Scan for the cell matching the given text and deliver its (X, Y) coordinate at center. 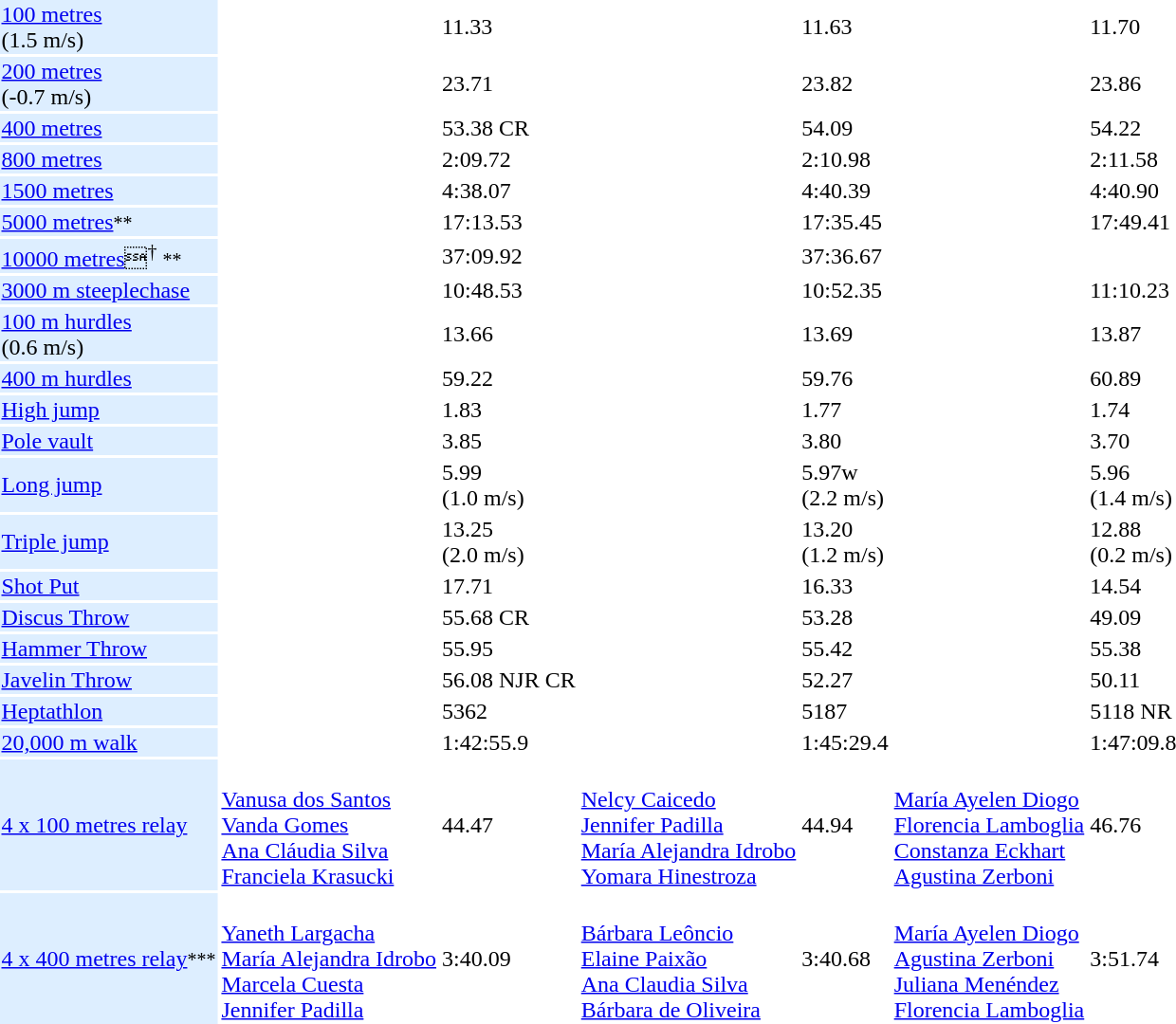
11.63 (845, 27)
Pole vault (108, 441)
3.85 (509, 441)
13.66 (509, 334)
2:10.98 (845, 159)
56.08 NJR CR (509, 680)
3:40.68 (845, 959)
1.83 (509, 410)
55.68 CR (509, 617)
100 metres (1.5 m/s) (108, 27)
10000 metres† ** (108, 256)
44.94 (845, 825)
54.09 (845, 128)
Bárbara Leôncio Elaine Paixão Ana Claudia Silva Bárbara de Oliveira (689, 959)
Heptathlon (108, 711)
10:52.35 (845, 290)
200 metres (-0.7 m/s) (108, 83)
Long jump (108, 485)
37:36.67 (845, 256)
13.20 (1.2 m/s) (845, 542)
800 metres (108, 159)
55.42 (845, 649)
16.33 (845, 586)
1500 metres (108, 191)
Javelin Throw (108, 680)
59.22 (509, 378)
María Ayelen Diogo Agustina Zerboni Juliana Menéndez Florencia Lamboglia (989, 959)
1.77 (845, 410)
4 x 400 metres relay*** (108, 959)
53.28 (845, 617)
Yaneth Largacha María Alejandra Idrobo Marcela Cuesta Jennifer Padilla (329, 959)
3000 m steeplechase (108, 290)
Hammer Throw (108, 649)
44.47 (509, 825)
400 m hurdles (108, 378)
Shot Put (108, 586)
13.69 (845, 334)
55.95 (509, 649)
52.27 (845, 680)
5000 metres** (108, 222)
1:42:55.9 (509, 742)
23.82 (845, 83)
Discus Throw (108, 617)
María Ayelen Diogo Florencia Lamboglia Constanza Eckhart Agustina Zerboni (989, 825)
4 x 100 metres relay (108, 825)
3.80 (845, 441)
13.25 (2.0 m/s) (509, 542)
3:40.09 (509, 959)
2:09.72 (509, 159)
5.99 (1.0 m/s) (509, 485)
23.71 (509, 83)
Nelcy Caicedo Jennifer Padilla María Alejandra Idrobo Yomara Hinestroza (689, 825)
53.38 CR (509, 128)
Vanusa dos Santos Vanda Gomes Ana Cláudia Silva Franciela Krasucki (329, 825)
1:45:29.4 (845, 742)
5362 (509, 711)
4:38.07 (509, 191)
5187 (845, 711)
59.76 (845, 378)
37:09.92 (509, 256)
4:40.39 (845, 191)
400 metres (108, 128)
20,000 m walk (108, 742)
17:13.53 (509, 222)
11.33 (509, 27)
Triple jump (108, 542)
17:35.45 (845, 222)
10:48.53 (509, 290)
5.97w (2.2 m/s) (845, 485)
100 m hurdles (0.6 m/s) (108, 334)
High jump (108, 410)
17.71 (509, 586)
